Capture the cell that displays the provided text and extract its (X, Y) central coordinate. 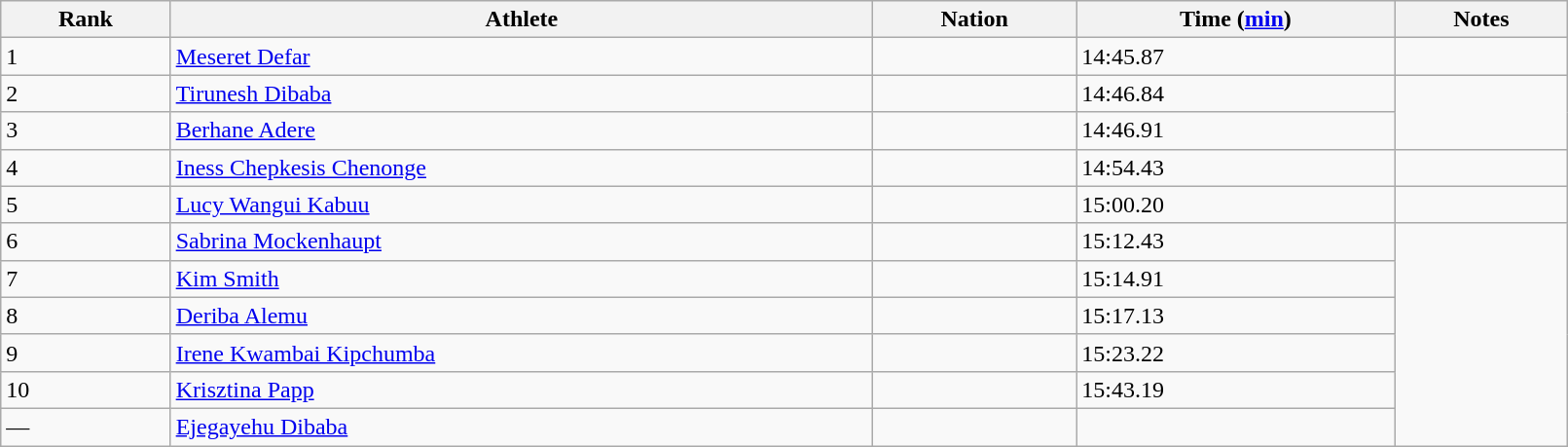
14:46.91 (1236, 130)
14:54.43 (1236, 168)
Kim Smith (522, 279)
2 (86, 93)
Deriba Alemu (522, 316)
6 (86, 242)
Athlete (522, 19)
15:14.91 (1236, 279)
Irene Kwambai Kipchumba (522, 353)
15:23.22 (1236, 353)
Iness Chepkesis Chenonge (522, 168)
9 (86, 353)
3 (86, 130)
Krisztina Papp (522, 390)
8 (86, 316)
Time (min) (1236, 19)
10 (86, 390)
Meseret Defar (522, 56)
Sabrina Mockenhaupt (522, 242)
14:46.84 (1236, 93)
Rank (86, 19)
Berhane Adere (522, 130)
4 (86, 168)
15:43.19 (1236, 390)
Notes (1481, 19)
15:00.20 (1236, 205)
Lucy Wangui Kabuu (522, 205)
Nation (975, 19)
— (86, 427)
5 (86, 205)
1 (86, 56)
7 (86, 279)
15:12.43 (1236, 242)
15:17.13 (1236, 316)
Tirunesh Dibaba (522, 93)
14:45.87 (1236, 56)
Ejegayehu Dibaba (522, 427)
